Return [x, y] of the center of cell containing provided text 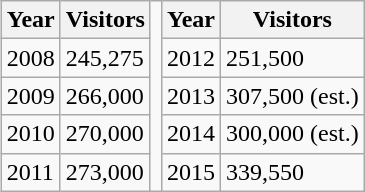
2011 [30, 172]
2009 [30, 96]
2010 [30, 134]
270,000 [105, 134]
2012 [190, 58]
2008 [30, 58]
339,550 [293, 172]
266,000 [105, 96]
2013 [190, 96]
300,000 (est.) [293, 134]
245,275 [105, 58]
307,500 (est.) [293, 96]
273,000 [105, 172]
2014 [190, 134]
2015 [190, 172]
251,500 [293, 58]
